Return [x, y] of the center of cell containing provided text 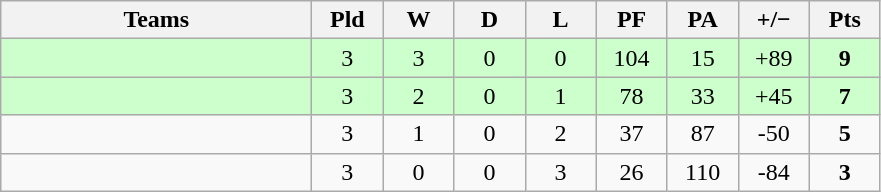
PF [632, 20]
+89 [774, 58]
7 [844, 96]
+/− [774, 20]
5 [844, 134]
9 [844, 58]
Teams [156, 20]
110 [702, 172]
PA [702, 20]
-84 [774, 172]
26 [632, 172]
+45 [774, 96]
104 [632, 58]
Pld [348, 20]
D [490, 20]
W [418, 20]
87 [702, 134]
-50 [774, 134]
Pts [844, 20]
37 [632, 134]
33 [702, 96]
15 [702, 58]
78 [632, 96]
L [560, 20]
